Return the [x, y] coordinate for the center point of the cell that contains the specified text.  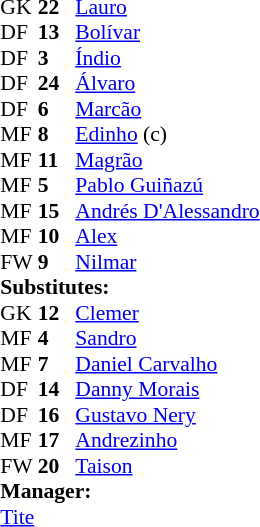
13 [57, 33]
Nilmar [167, 262]
10 [57, 237]
Substitutes: [130, 287]
Bolívar [167, 33]
Taison [167, 466]
Magrão [167, 160]
14 [57, 389]
20 [57, 466]
8 [57, 135]
7 [57, 364]
4 [57, 339]
11 [57, 160]
Manager: [130, 491]
Edinho (c) [167, 135]
3 [57, 58]
12 [57, 313]
Alex [167, 237]
Andrés D'Alessandro [167, 211]
6 [57, 109]
GK [19, 313]
Sandro [167, 339]
9 [57, 262]
Gustavo Nery [167, 415]
16 [57, 415]
Marcão [167, 109]
Álvaro [167, 83]
15 [57, 211]
Índio [167, 58]
Daniel Carvalho [167, 364]
17 [57, 441]
24 [57, 83]
Pablo Guiñazú [167, 185]
Clemer [167, 313]
5 [57, 185]
Andrezinho [167, 441]
Danny Morais [167, 389]
